Find where the given text appears and provide that cell's center as [X, Y] coordinate. 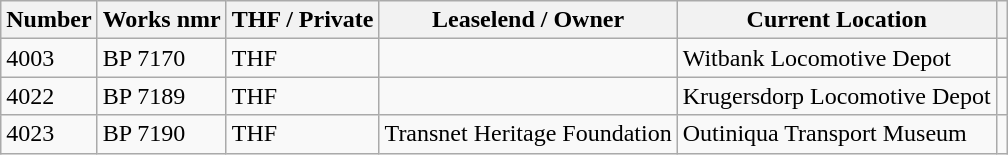
4022 [49, 96]
4023 [49, 134]
4003 [49, 58]
Witbank Locomotive Depot [836, 58]
Works nmr [162, 20]
Number [49, 20]
Transnet Heritage Foundation [528, 134]
THF / Private [302, 20]
BP 7170 [162, 58]
BP 7189 [162, 96]
BP 7190 [162, 134]
Krugersdorp Locomotive Depot [836, 96]
Leaselend / Owner [528, 20]
Outiniqua Transport Museum [836, 134]
Current Location [836, 20]
